Provide the [x, y] coordinate of the cell's center where the given text is located.  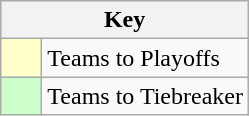
Key [125, 20]
Teams to Playoffs [146, 58]
Teams to Tiebreaker [146, 96]
